Find where the given text appears and provide that cell's center as [X, Y] coordinate. 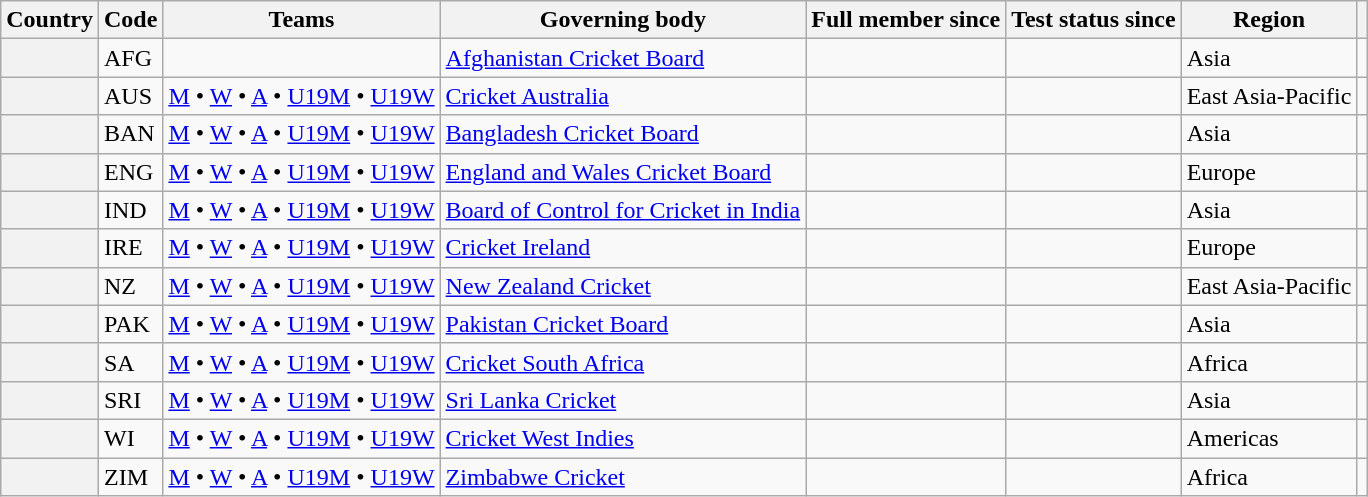
Cricket Ireland [623, 248]
AFG [130, 58]
Pakistan Cricket Board [623, 324]
Test status since [1094, 20]
New Zealand Cricket [623, 286]
Country [50, 20]
Sri Lanka Cricket [623, 400]
Code [130, 20]
SA [130, 362]
NZ [130, 286]
Cricket West Indies [623, 438]
SRI [130, 400]
Zimbabwe Cricket [623, 477]
AUS [130, 96]
ZIM [130, 477]
Americas [1269, 438]
Full member since [906, 20]
Cricket South Africa [623, 362]
England and Wales Cricket Board [623, 172]
Afghanistan Cricket Board [623, 58]
Cricket Australia [623, 96]
BAN [130, 134]
PAK [130, 324]
ENG [130, 172]
IND [130, 210]
Governing body [623, 20]
Region [1269, 20]
Bangladesh Cricket Board [623, 134]
Teams [302, 20]
WI [130, 438]
IRE [130, 248]
Board of Control for Cricket in India [623, 210]
